Return the (x, y) coordinate for the center point of the cell that contains the specified text.  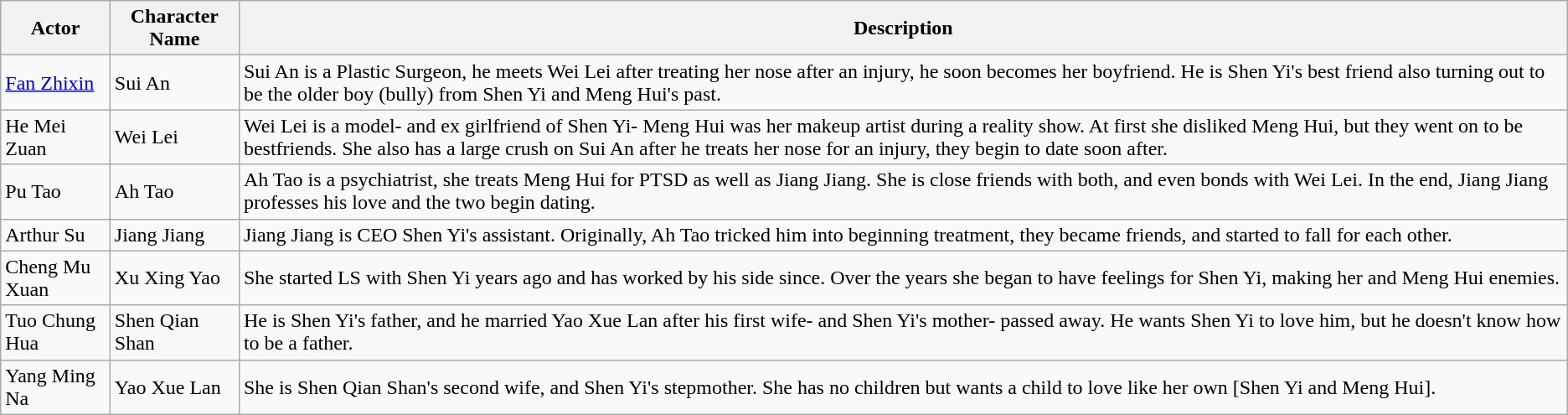
Wei Lei (174, 137)
Sui An (174, 82)
Cheng Mu Xuan (55, 278)
Yang Ming Na (55, 387)
Description (903, 29)
Shen Qian Shan (174, 332)
Arthur Su (55, 235)
Xu Xing Yao (174, 278)
Fan Zhixin (55, 82)
Ah Tao (174, 191)
Character Name (174, 29)
She is Shen Qian Shan's second wife, and Shen Yi's stepmother. She has no children but wants a child to love like her own [Shen Yi and Meng Hui]. (903, 387)
Jiang Jiang (174, 235)
Yao Xue Lan (174, 387)
Actor (55, 29)
He Mei Zuan (55, 137)
Tuo Chung Hua (55, 332)
Pu Tao (55, 191)
